For the text-containing cell, return its midpoint in [X, Y] coordinate format. 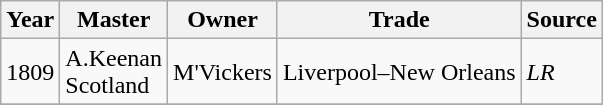
Master [114, 20]
Owner [223, 20]
Year [30, 20]
Source [562, 20]
1809 [30, 72]
A.KeenanScotland [114, 72]
Trade [399, 20]
Liverpool–New Orleans [399, 72]
LR [562, 72]
M'Vickers [223, 72]
